From the cell containing the given text, extract its center point as [x, y] coordinate. 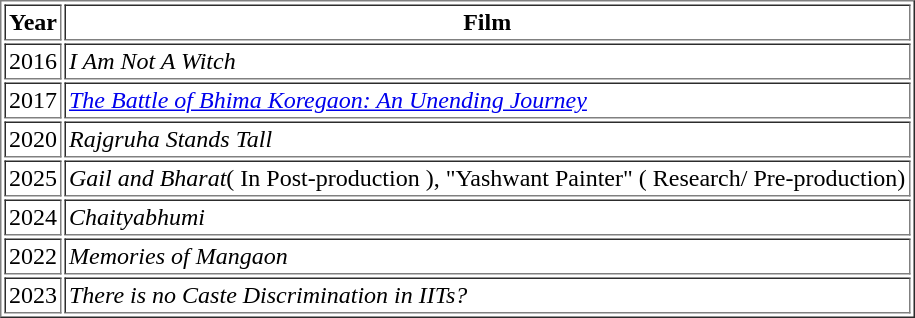
2025 [32, 178]
Film [486, 22]
I Am Not A Witch [486, 62]
Memories of Mangaon [486, 256]
There is no Caste Discrimination in IITs? [486, 296]
2023 [32, 296]
2020 [32, 140]
Year [32, 22]
Chaityabhumi [486, 218]
2024 [32, 218]
2016 [32, 62]
2022 [32, 256]
The Battle of Bhima Koregaon: An Unending Journey [486, 100]
Rajgruha Stands Tall [486, 140]
2017 [32, 100]
Gail and Bharat( In Post-production ), "Yashwant Painter" ( Research/ Pre-production) [486, 178]
